From the cell containing the given text, extract its center point as [X, Y] coordinate. 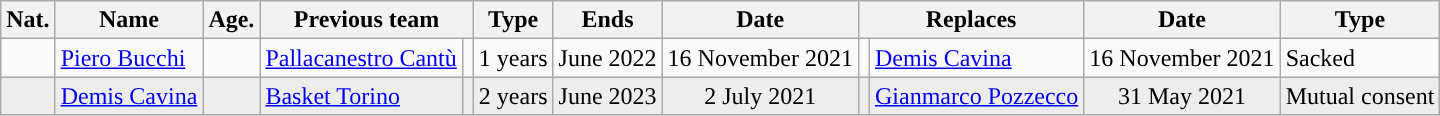
June 2022 [608, 58]
Ends [608, 20]
Basket Torino [361, 96]
Pallacanestro Cantù [361, 58]
Age. [232, 20]
Name [129, 20]
1 years [513, 58]
Replaces [970, 20]
Mutual consent [1360, 96]
Sacked [1360, 58]
June 2023 [608, 96]
Nat. [28, 20]
2 July 2021 [760, 96]
Gianmarco Pozzecco [976, 96]
Piero Bucchi [129, 58]
Previous team [366, 20]
2 years [513, 96]
31 May 2021 [1182, 96]
